Search for the cell housing the specified text and yield its (X, Y) center coordinate. 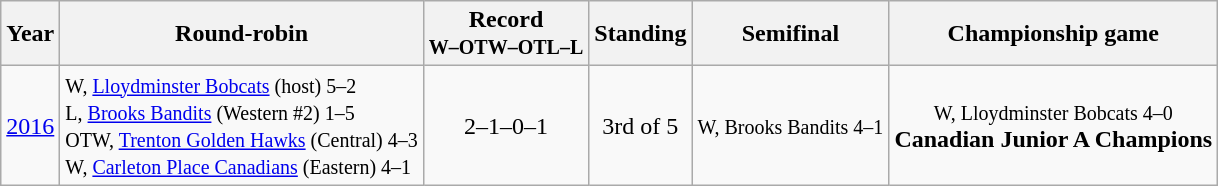
Standing (640, 34)
Year (30, 34)
W, Lloydminster Bobcats 4–0Canadian Junior A Champions (1054, 126)
RecordW–OTW–OTL–L (506, 34)
Round-robin (242, 34)
Championship game (1054, 34)
3rd of 5 (640, 126)
W, Brooks Bandits 4–1 (790, 126)
W, Lloydminster Bobcats (host) 5–2L, Brooks Bandits (Western #2) 1–5OTW, Trenton Golden Hawks (Central) 4–3W, Carleton Place Canadians (Eastern) 4–1 (242, 126)
2016 (30, 126)
2–1–0–1 (506, 126)
Semifinal (790, 34)
